Determine the [x, y] coordinate at the center of the cell enclosing the given text.  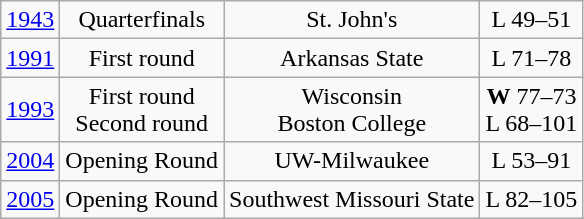
L 53–91 [532, 161]
1993 [30, 110]
St. John's [352, 20]
UW-Milwaukee [352, 161]
L 82–105 [532, 199]
Southwest Missouri State [352, 199]
L 71–78 [532, 58]
Arkansas State [352, 58]
First roundSecond round [142, 110]
2004 [30, 161]
L 49–51 [532, 20]
First round [142, 58]
Quarterfinals [142, 20]
W 77–73L 68–101 [532, 110]
1991 [30, 58]
2005 [30, 199]
1943 [30, 20]
WisconsinBoston College [352, 110]
